For the text-containing cell, return its midpoint in (X, Y) coordinate format. 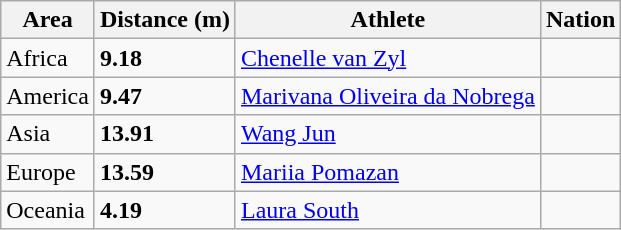
9.18 (164, 58)
Laura South (388, 210)
Asia (48, 134)
Oceania (48, 210)
America (48, 96)
Europe (48, 172)
Nation (580, 20)
9.47 (164, 96)
Distance (m) (164, 20)
Area (48, 20)
13.91 (164, 134)
Marivana Oliveira da Nobrega (388, 96)
Wang Jun (388, 134)
Mariia Pomazan (388, 172)
4.19 (164, 210)
Athlete (388, 20)
Africa (48, 58)
Chenelle van Zyl (388, 58)
13.59 (164, 172)
